Find where the given text appears and provide that cell's center as (x, y) coordinate. 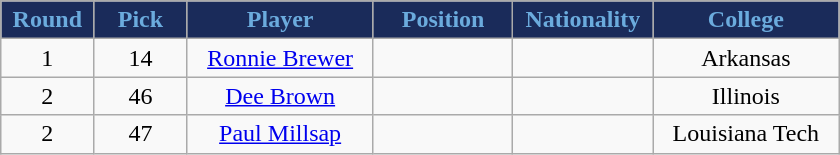
Arkansas (746, 58)
Louisiana Tech (746, 134)
Player (280, 20)
Nationality (583, 20)
46 (140, 96)
Position (443, 20)
Illinois (746, 96)
College (746, 20)
Round (48, 20)
Pick (140, 20)
14 (140, 58)
Ronnie Brewer (280, 58)
Dee Brown (280, 96)
47 (140, 134)
Paul Millsap (280, 134)
1 (48, 58)
